Output the [X, Y] coordinate of the center of the cell containing the given text.  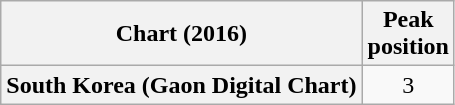
Peakposition [408, 34]
Chart (2016) [182, 34]
3 [408, 85]
South Korea (Gaon Digital Chart) [182, 85]
